Output the (x, y) coordinate of the center of the cell containing the given text.  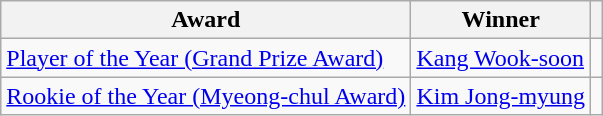
Rookie of the Year (Myeong-chul Award) (206, 96)
Award (206, 20)
Kang Wook-soon (501, 58)
Winner (501, 20)
Player of the Year (Grand Prize Award) (206, 58)
Kim Jong-myung (501, 96)
